Extract the (X, Y) coordinate from the center of the cell holding the provided text.  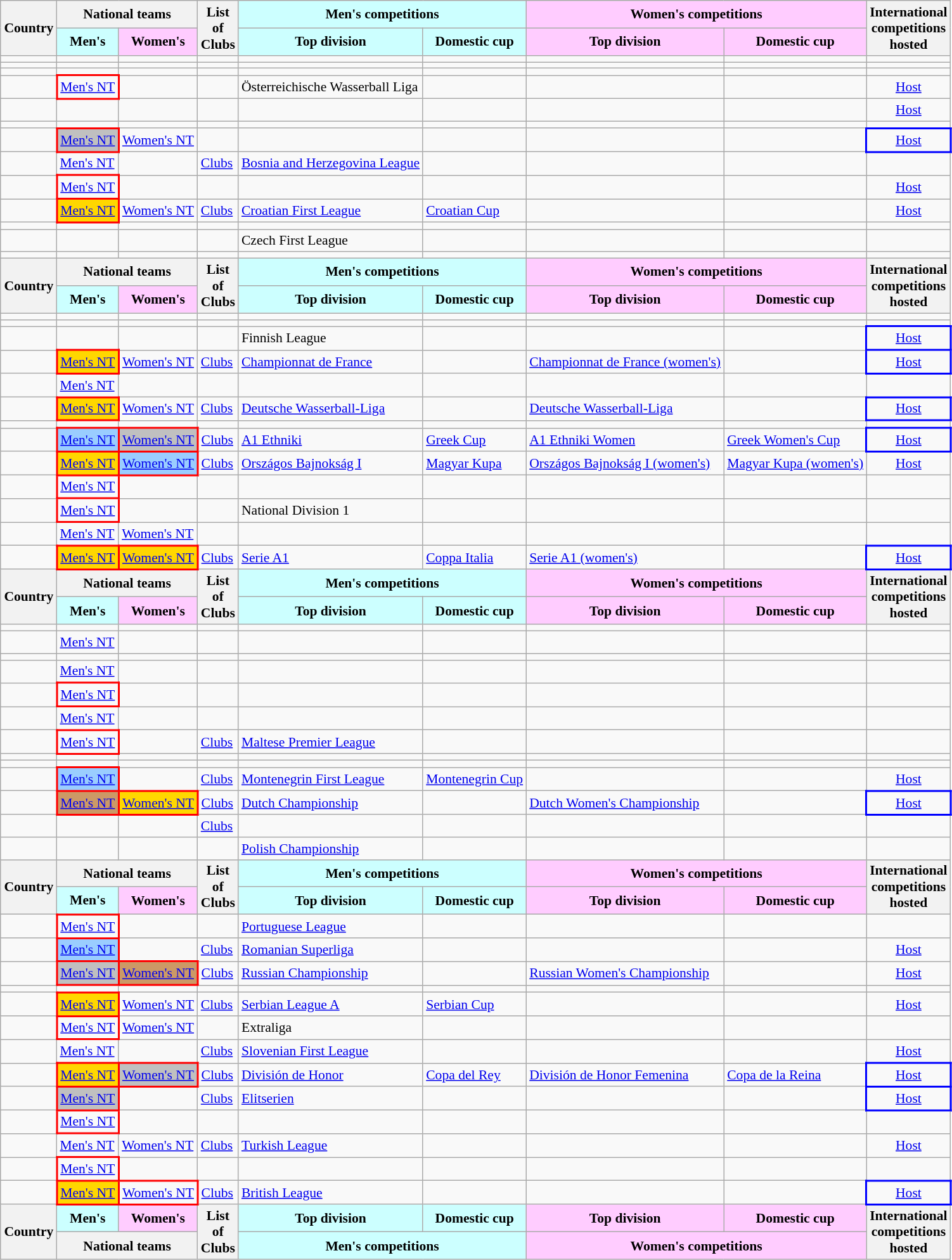
Magyar Kupa (474, 464)
Finnish League (331, 338)
Russian Women's Championship (625, 974)
División de Honor (331, 1075)
Copa del Rey (474, 1075)
Maltese Premier League (331, 742)
Magyar Kupa (women's) (795, 464)
Országos Bajnokság I (331, 464)
Montenegrin Cup (474, 780)
Polish Championship (331, 849)
Österreichische Wasserball Liga (331, 87)
Elitserien (331, 1099)
Serie A1 (women's) (625, 558)
Croatian First League (331, 210)
Serie A1 (331, 558)
National Division 1 (331, 511)
División de Honor Femenina (625, 1075)
Montenegrin First League (331, 780)
Championnat de France (women's) (625, 361)
A1 Ethniki Women (625, 440)
Portuguese League (331, 927)
British League (331, 1193)
Russian Championship (331, 974)
Turkish League (331, 1146)
Dutch Women's Championship (625, 802)
Championnat de France (331, 361)
Greek Cup (474, 440)
Croatian Cup (474, 210)
Czech First League (331, 241)
Romanian Superliga (331, 949)
Országos Bajnokság I (women's) (625, 464)
Extraliga (331, 1028)
Slovenian First League (331, 1051)
Serbian Cup (474, 1004)
Serbian League A (331, 1004)
Bosnia and Herzegovina League (331, 164)
Dutch Championship (331, 802)
Coppa Italia (474, 558)
A1 Ethniki (331, 440)
Greek Women's Cup (795, 440)
Copa de la Reina (795, 1075)
